Identify which cell holds the provided text, then report its (x, y) central coordinate. 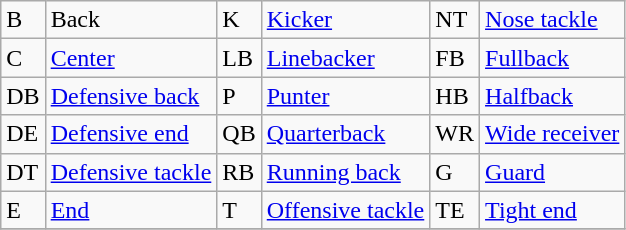
B (23, 20)
T (239, 210)
K (239, 20)
TE (455, 210)
Kicker (346, 20)
DE (23, 134)
Wide receiver (552, 134)
WR (455, 134)
DT (23, 172)
Tight end (552, 210)
Defensive tackle (131, 172)
Offensive tackle (346, 210)
QB (239, 134)
LB (239, 58)
Linebacker (346, 58)
NT (455, 20)
Fullback (552, 58)
Quarterback (346, 134)
G (455, 172)
P (239, 96)
Halfback (552, 96)
Center (131, 58)
HB (455, 96)
Running back (346, 172)
Defensive back (131, 96)
E (23, 210)
DB (23, 96)
Guard (552, 172)
Defensive end (131, 134)
FB (455, 58)
End (131, 210)
C (23, 58)
Nose tackle (552, 20)
Punter (346, 96)
Back (131, 20)
RB (239, 172)
